Find where the given text appears and provide that cell's center as [X, Y] coordinate. 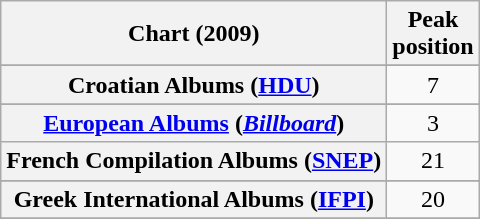
20 [433, 199]
3 [433, 123]
Peakposition [433, 34]
Greek International Albums (IFPI) [194, 199]
Chart (2009) [194, 34]
French Compilation Albums (SNEP) [194, 161]
7 [433, 85]
21 [433, 161]
European Albums (Billboard) [194, 123]
Croatian Albums (HDU) [194, 85]
